Search for the cell housing the specified text and yield its (x, y) center coordinate. 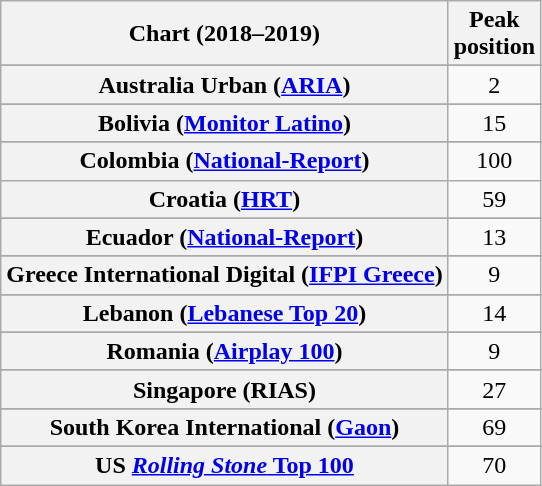
Croatia (HRT) (224, 199)
100 (494, 161)
Colombia (National-Report) (224, 161)
69 (494, 427)
South Korea International (Gaon) (224, 427)
Australia Urban (ARIA) (224, 85)
70 (494, 465)
Singapore (RIAS) (224, 389)
Chart (2018–2019) (224, 34)
Peakposition (494, 34)
Greece International Digital (IFPI Greece) (224, 275)
Ecuador (National-Report) (224, 237)
27 (494, 389)
US Rolling Stone Top 100 (224, 465)
13 (494, 237)
15 (494, 123)
14 (494, 313)
Lebanon (Lebanese Top 20) (224, 313)
2 (494, 85)
Romania (Airplay 100) (224, 351)
Bolivia (Monitor Latino) (224, 123)
59 (494, 199)
